Return (x, y) of the center of cell containing provided text 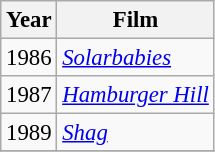
Hamburger Hill (136, 95)
Solarbabies (136, 58)
1989 (29, 133)
1987 (29, 95)
Film (136, 20)
1986 (29, 58)
Shag (136, 133)
Year (29, 20)
